Identify which cell holds the provided text, then report its [X, Y] central coordinate. 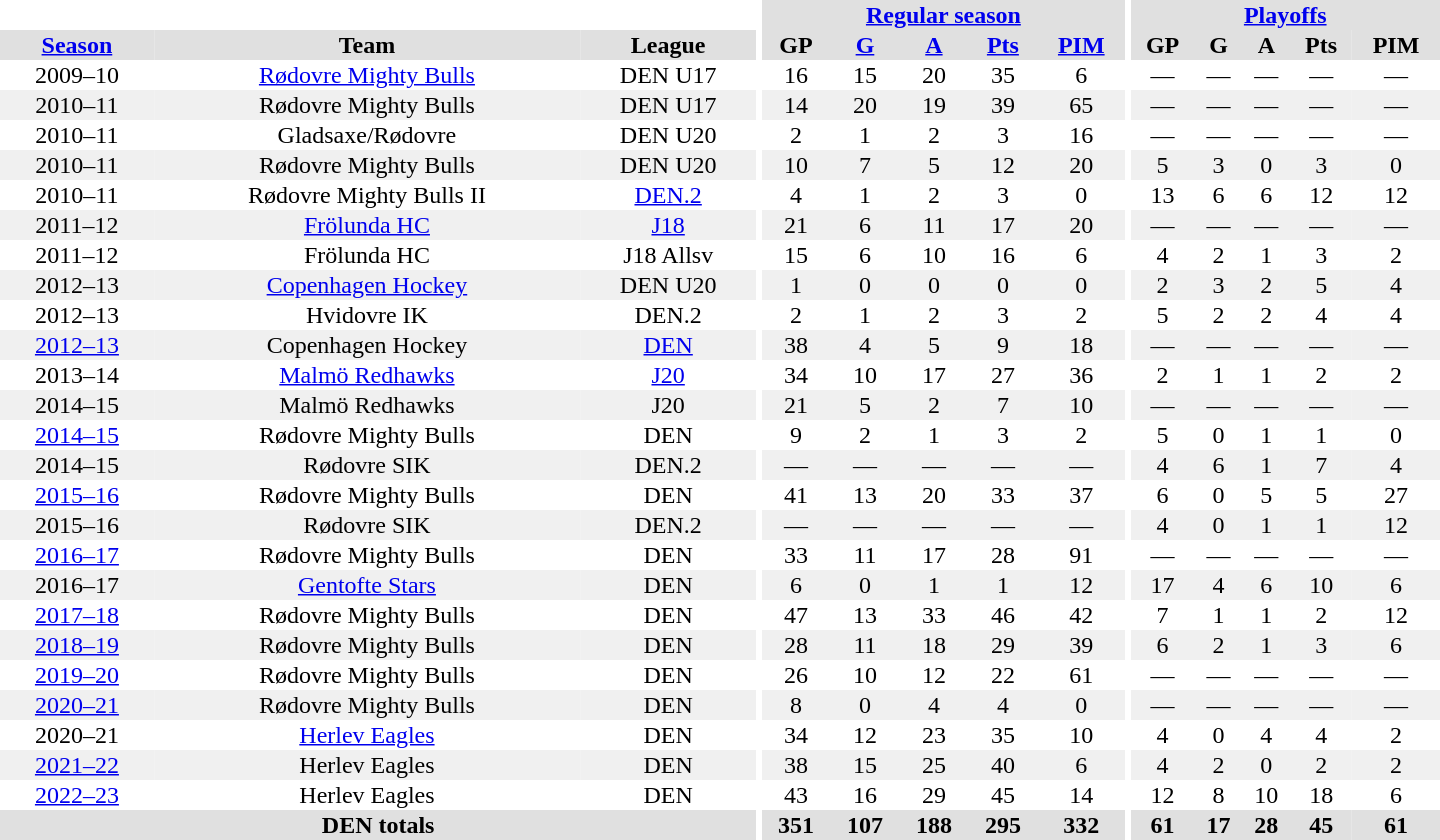
J18 Allsv [668, 255]
43 [796, 795]
J18 [668, 225]
Hvidovre IK [367, 315]
41 [796, 495]
League [668, 45]
107 [866, 825]
19 [934, 105]
DEN totals [378, 825]
Gentofte Stars [367, 585]
Rødovre Mighty Bulls II [367, 195]
40 [1002, 765]
Playoffs [1285, 15]
2018–19 [77, 645]
22 [1002, 675]
188 [934, 825]
46 [1002, 615]
36 [1081, 375]
47 [796, 615]
2021–22 [77, 765]
2019–20 [77, 675]
2022–23 [77, 795]
23 [934, 735]
42 [1081, 615]
2009–10 [77, 75]
332 [1081, 825]
26 [796, 675]
Gladsaxe/Rødovre [367, 135]
65 [1081, 105]
351 [796, 825]
25 [934, 765]
295 [1002, 825]
2017–18 [77, 615]
Regular season [944, 15]
Team [367, 45]
2013–14 [77, 375]
91 [1081, 555]
Season [77, 45]
37 [1081, 495]
